From the cell containing the given text, extract its center point as [x, y] coordinate. 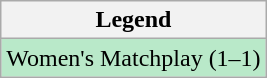
Legend [134, 20]
Women's Matchplay (1–1) [134, 58]
